For the text-containing cell, return its midpoint in (x, y) coordinate format. 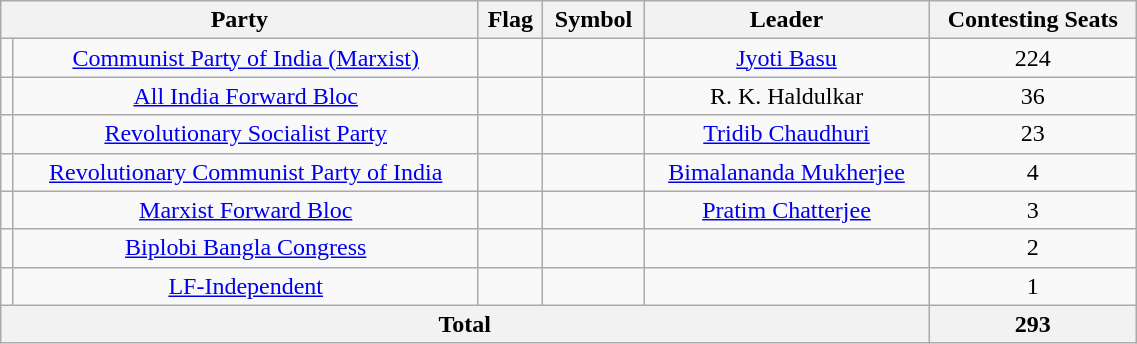
4 (1033, 172)
Biplobi Bangla Congress (246, 248)
Jyoti Basu (786, 58)
Revolutionary Socialist Party (246, 134)
224 (1033, 58)
Revolutionary Communist Party of India (246, 172)
Pratim Chatterjee (786, 210)
3 (1033, 210)
Flag (510, 20)
Total (465, 324)
Contesting Seats (1033, 20)
Symbol (594, 20)
All India Forward Bloc (246, 96)
LF-Independent (246, 286)
Leader (786, 20)
R. K. Haldulkar (786, 96)
1 (1033, 286)
23 (1033, 134)
Bimalananda Mukherjee (786, 172)
2 (1033, 248)
Party (240, 20)
Marxist Forward Bloc (246, 210)
Communist Party of India (Marxist) (246, 58)
293 (1033, 324)
36 (1033, 96)
Tridib Chaudhuri (786, 134)
